Return [x, y] of the center of cell containing provided text 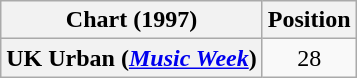
Chart (1997) [132, 20]
28 [309, 58]
Position [309, 20]
UK Urban (Music Week) [132, 58]
